Return the [X, Y] coordinate for the center point of the cell that contains the specified text.  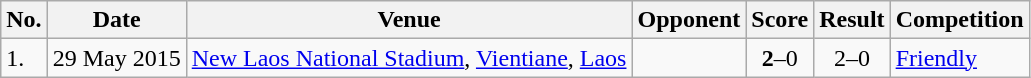
Result [852, 20]
Competition [960, 20]
Venue [409, 20]
No. [24, 20]
29 May 2015 [116, 58]
Score [780, 20]
New Laos National Stadium, Vientiane, Laos [409, 58]
Opponent [689, 20]
Friendly [960, 58]
Date [116, 20]
1. [24, 58]
